Return (x, y) of the center of cell containing provided text 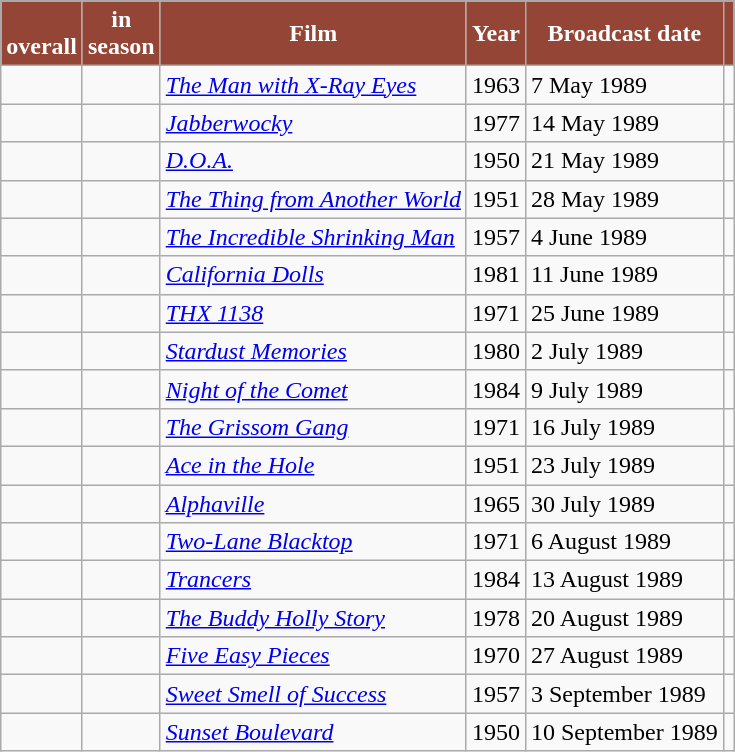
California Dolls (313, 275)
The Buddy Holly Story (313, 618)
21 May 1989 (624, 161)
The Thing from Another World (313, 199)
13 August 1989 (624, 580)
Year (496, 34)
4 June 1989 (624, 237)
27 August 1989 (624, 656)
Sunset Boulevard (313, 732)
Trancers (313, 580)
10 September 1989 (624, 732)
1963 (496, 85)
25 June 1989 (624, 313)
The Man with X-Ray Eyes (313, 85)
inseason (121, 34)
D.O.A. (313, 161)
1977 (496, 123)
Two-Lane Blacktop (313, 542)
1970 (496, 656)
1978 (496, 618)
7 May 1989 (624, 85)
Broadcast date (624, 34)
Ace in the Hole (313, 465)
Sweet Smell of Success (313, 694)
3 September 1989 (624, 694)
The Incredible Shrinking Man (313, 237)
11 June 1989 (624, 275)
overall (42, 34)
20 August 1989 (624, 618)
Alphaville (313, 503)
9 July 1989 (624, 389)
28 May 1989 (624, 199)
1965 (496, 503)
Night of the Comet (313, 389)
2 July 1989 (624, 351)
1980 (496, 351)
Five Easy Pieces (313, 656)
23 July 1989 (624, 465)
THX 1138 (313, 313)
6 August 1989 (624, 542)
1981 (496, 275)
The Grissom Gang (313, 427)
14 May 1989 (624, 123)
16 July 1989 (624, 427)
30 July 1989 (624, 503)
Stardust Memories (313, 351)
Jabberwocky (313, 123)
Film (313, 34)
